Pinpoint the cell where the given text exists, returning its [X, Y] midpoint coordinate. 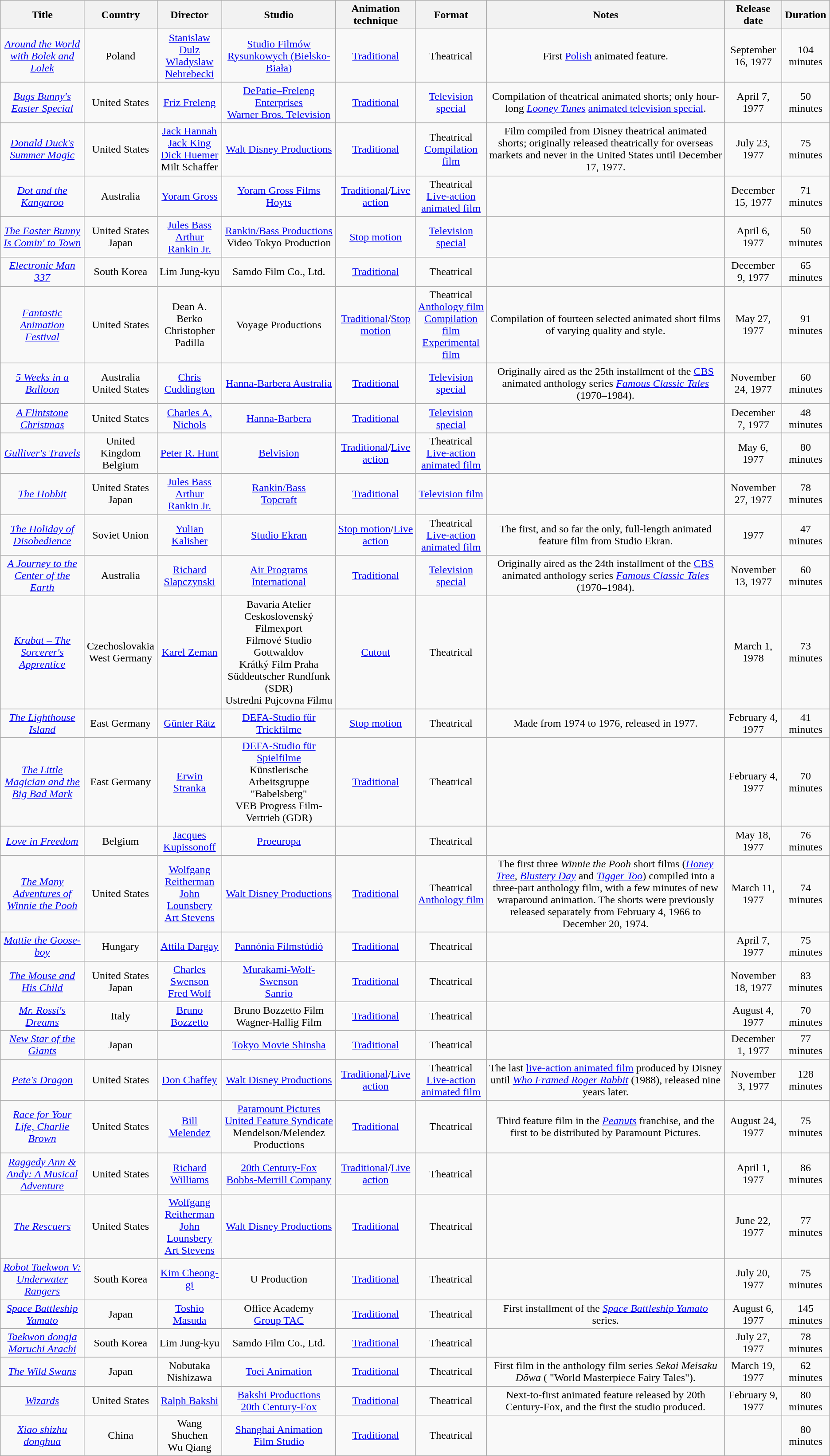
Studio [279, 15]
Duration [806, 15]
Robot Taekwon V: Underwater Rangers [43, 1279]
December 9, 1977 [753, 272]
Mr. Rossi's Dreams [43, 1016]
May 18, 1977 [753, 841]
Shanghai Animation Film Studio [279, 1436]
48 minutes [806, 418]
Richard Slapczynski [189, 576]
August 4, 1977 [753, 1016]
The first, and so far the only, full-length animated feature film from Studio Ekran. [606, 535]
Richard Williams [189, 1173]
The Lighthouse Island [43, 723]
February 9, 1977 [753, 1401]
November 13, 1977 [753, 576]
Krabat – The Sorcerer's Apprentice [43, 653]
DEFA-Studio für Spielfilme Künstlerische Arbeitsgruppe "Babelsberg" VEB Progress Film-Vertrieb (GDR) [279, 782]
Release date [753, 15]
November 24, 1977 [753, 383]
Soviet Union [121, 535]
76 minutes [806, 841]
Bruno Bozzetto Film Wagner-Hallig Film [279, 1016]
April 6, 1977 [753, 237]
DePatie–Freleng Enterprises Warner Bros. Television [279, 102]
Jack Hannah Jack King Dick Huemer Milt Schaffer [189, 149]
Toei Animation [279, 1372]
Stop motion/Live action [376, 535]
The Little Magician and the Big Bad Mark [43, 782]
The last live-action animated film produced by Disney until Who Framed Roger Rabbit (1988), released nine years later. [606, 1080]
Bakshi Productions 20th Century-Fox [279, 1401]
Title [43, 15]
71 minutes [806, 196]
Rankin/Bass Productions Video Tokyo Production [279, 237]
Love in Freedom [43, 841]
A Journey to the Center of the Earth [43, 576]
The Hobbit [43, 494]
Yoram Gross [189, 196]
United Kingdom Belgium [121, 453]
Peter R. Hunt [189, 453]
Belvision [279, 453]
20th Century-Fox Bobbs-Merrill Company [279, 1173]
Compilation of fourteen selected animated short films of varying quality and style. [606, 325]
Toshio Masuda [189, 1314]
Office Academy Group TAC [279, 1314]
Air Programs International [279, 576]
September 16, 1977 [753, 56]
Traditional/Stop motion [376, 325]
Yoram Gross Films Hoyts [279, 196]
June 22, 1977 [753, 1226]
November 27, 1977 [753, 494]
May 6, 1977 [753, 453]
Notes [606, 15]
Günter Rätz [189, 723]
Murakami-Wolf-Swenson Sanrio [279, 981]
The Holiday of Disobedience [43, 535]
Format [451, 15]
1977 [753, 535]
Dean A. Berko Christopher Padilla [189, 325]
Originally aired as the 25th installment of the CBS animated anthology series Famous Classic Tales (1970–1984). [606, 383]
Belgium [121, 841]
Attila Dargay [189, 947]
Television film [451, 494]
Friz Freleng [189, 102]
Raggedy Ann & Andy: A Musical Adventure [43, 1173]
Studio Ekran [279, 535]
Around the World with Bolek and Lolek [43, 56]
The Rescuers [43, 1226]
47 minutes [806, 535]
Ralph Bakshi [189, 1401]
March 1, 1978 [753, 653]
Theatrical Anthology film Compilation film Experimental film [451, 325]
Kim Cheong-gi [189, 1279]
128 minutes [806, 1080]
November 3, 1977 [753, 1080]
U Production [279, 1279]
Bill Melendez [189, 1127]
May 27, 1977 [753, 325]
Race for Your Life, Charlie Brown [43, 1127]
The Easter Bunny Is Comin' to Town [43, 237]
Taekwon dongja Maruchi Arachi [43, 1343]
A Flintstone Christmas [43, 418]
104 minutes [806, 56]
Chris Cuddington [189, 383]
Compilation of theatrical animated shorts; only hour-long Looney Tunes animated television special. [606, 102]
Third feature film in the Peanuts franchise, and the first to be distributed by Paramount Pictures. [606, 1127]
Xiao shizhu donghua [43, 1436]
Space Battleship Yamato [43, 1314]
Pete's Dragon [43, 1080]
March 11, 1977 [753, 893]
DEFA-Studio für Trickfilme [279, 723]
Hanna-Barbera Australia [279, 383]
Mattie the Goose-boy [43, 947]
Gulliver's Travels [43, 453]
July 27, 1977 [753, 1343]
Pannónia Filmstúdió [279, 947]
Director [189, 15]
First Polish animated feature. [606, 56]
65 minutes [806, 272]
Czechoslovakia West Germany [121, 653]
5 Weeks in a Balloon [43, 383]
Cutout [376, 653]
Bruno Bozzetto [189, 1016]
First installment of the Space Battleship Yamato series. [606, 1314]
Theatrical Anthology film [451, 893]
Animation technique [376, 15]
Made from 1974 to 1976, released in 1977. [606, 723]
August 6, 1977 [753, 1314]
Wang Shuchen Wu Qiang [189, 1436]
41 minutes [806, 723]
The Wild Swans [43, 1372]
Bugs Bunny's Easter Special [43, 102]
Voyage Productions [279, 325]
86 minutes [806, 1173]
Charles Swenson Fred Wolf [189, 981]
First film in the anthology film series Sekai Meisaku Dōwa ( "World Masterpiece Fairy Tales"). [606, 1372]
Yulian Kalisher [189, 535]
Theatrical Compilation film [451, 149]
November 18, 1977 [753, 981]
Italy [121, 1016]
73 minutes [806, 653]
Country [121, 15]
Erwin Stranka [189, 782]
62 minutes [806, 1372]
Proeuropa [279, 841]
Tokyo Movie Shinsha [279, 1045]
China [121, 1436]
Rankin/Bass Topcraft [279, 494]
December 15, 1977 [753, 196]
March 19, 1977 [753, 1372]
The Many Adventures of Winnie the Pooh [43, 893]
August 24, 1977 [753, 1127]
Poland [121, 56]
Stanislaw Dulz Wladyslaw Nehrebecki [189, 56]
Jacques Kupissonoff [189, 841]
Dot and the Kangaroo [43, 196]
Karel Zeman [189, 653]
Charles A. Nichols [189, 418]
December 1, 1977 [753, 1045]
74 minutes [806, 893]
Donald Duck's Summer Magic [43, 149]
Don Chaffey [189, 1080]
July 20, 1977 [753, 1279]
Nobutaka Nishizawa [189, 1372]
83 minutes [806, 981]
91 minutes [806, 325]
Wizards [43, 1401]
The Mouse and His Child [43, 981]
Australia United States [121, 383]
December 7, 1977 [753, 418]
Studio Filmów Rysunkowych (Bielsko-Biała) [279, 56]
Hungary [121, 947]
Next-to-first animated feature released by 20th Century-Fox, and the first the studio produced. [606, 1401]
New Star of the Giants [43, 1045]
Bavaria Atelier Ceskoslovenský Filmexport Filmové Studio Gottwaldov Krátký Film Praha Süddeutscher Rundfunk (SDR) Ustredni Pujcovna Filmu [279, 653]
Originally aired as the 24th installment of the CBS animated anthology series Famous Classic Tales (1970–1984). [606, 576]
145 minutes [806, 1314]
July 23, 1977 [753, 149]
Electronic Man 337 [43, 272]
Paramount Pictures United Feature Syndicate Mendelson/Melendez Productions [279, 1127]
Hanna-Barbera [279, 418]
April 1, 1977 [753, 1173]
Fantastic Animation Festival [43, 325]
